Locate the cell with the specified text and output its [x, y] center coordinate. 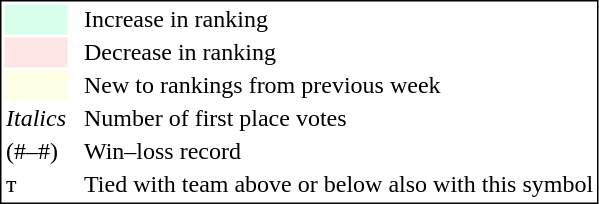
Tied with team above or below also with this symbol [338, 185]
New to rankings from previous week [338, 85]
Increase in ranking [338, 19]
т [36, 185]
Win–loss record [338, 151]
Decrease in ranking [338, 53]
Italics [36, 119]
Number of first place votes [338, 119]
(#–#) [36, 151]
